Extract the (X, Y) coordinate from the center of the cell holding the provided text.  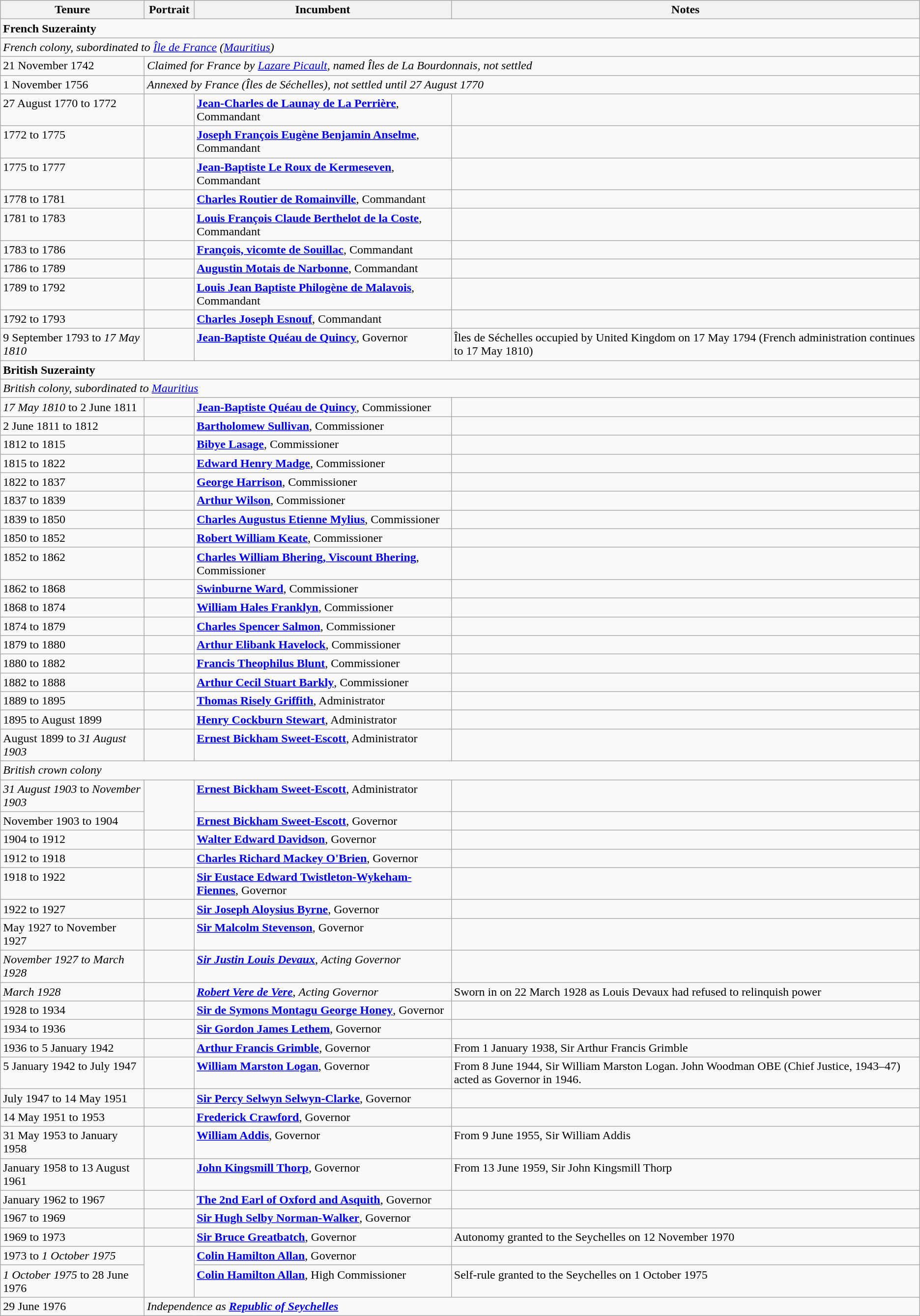
British Suzerainty (460, 370)
July 1947 to 14 May 1951 (73, 1098)
1879 to 1880 (73, 645)
Sir Eustace Edward Twistleton-Wykeham-Fiennes, Governor (323, 883)
1775 to 1777 (73, 174)
From 9 June 1955, Sir William Addis (685, 1143)
Sworn in on 22 March 1928 as Louis Devaux had refused to relinquish power (685, 992)
William Addis, Governor (323, 1143)
Robert William Keate, Commissioner (323, 538)
William Marston Logan, Governor (323, 1073)
1792 to 1793 (73, 319)
1922 to 1927 (73, 909)
Bartholomew Sullivan, Commissioner (323, 426)
January 1958 to 13 August 1961 (73, 1174)
November 1927 to March 1928 (73, 966)
January 1962 to 1967 (73, 1200)
Tenure (73, 10)
Francis Theophilus Blunt, Commissioner (323, 664)
27 August 1770 to 1772 (73, 110)
Edward Henry Madge, Commissioner (323, 463)
29 June 1976 (73, 1306)
1822 to 1837 (73, 482)
Robert Vere de Vere, Acting Governor (323, 992)
Henry Cockburn Stewart, Administrator (323, 720)
Arthur Elibank Havelock, Commissioner (323, 645)
From 8 June 1944, Sir William Marston Logan. John Woodman OBE (Chief Justice, 1943–47) acted as Governor in 1946. (685, 1073)
Self-rule granted to the Seychelles on 1 October 1975 (685, 1281)
British crown colony (460, 770)
French colony, subordinated to Île de France (Mauritius) (460, 47)
Augustin Motais de Narbonne, Commandant (323, 268)
Sir Hugh Selby Norman-Walker, Governor (323, 1218)
1815 to 1822 (73, 463)
François, vicomte de Souillac, Commandant (323, 250)
17 May 1810 to 2 June 1811 (73, 407)
Arthur Wilson, Commissioner (323, 501)
1928 to 1934 (73, 1010)
Louis Jean Baptiste Philogène de Malavois, Commandant (323, 294)
1904 to 1912 (73, 840)
The 2nd Earl of Oxford and Asquith, Governor (323, 1200)
Charles Richard Mackey O'Brien, Governor (323, 858)
Joseph François Eugène Benjamin Anselme, Commandant (323, 141)
Îles de Séchelles occupied by United Kingdom on 17 May 1794 (French administration continues to 17 May 1810) (685, 345)
1839 to 1850 (73, 519)
Incumbent (323, 10)
Notes (685, 10)
Sir Malcolm Stevenson, Governor (323, 934)
Charles Augustus Etienne Mylius, Commissioner (323, 519)
Swinburne Ward, Commissioner (323, 588)
French Suzerainty (460, 28)
1967 to 1969 (73, 1218)
November 1903 to 1904 (73, 821)
1895 to August 1899 (73, 720)
1918 to 1922 (73, 883)
Sir Bruce Greatbatch, Governor (323, 1237)
Louis François Claude Berthelot de la Coste, Commandant (323, 224)
1882 to 1888 (73, 682)
Bibye Lasage, Commissioner (323, 445)
1783 to 1786 (73, 250)
1 November 1756 (73, 84)
1778 to 1781 (73, 199)
Jean-Baptiste Le Roux de Kermeseven, Commandant (323, 174)
March 1928 (73, 992)
Arthur Francis Grimble, Governor (323, 1048)
1789 to 1792 (73, 294)
Walter Edward Davidson, Governor (323, 840)
Colin Hamilton Allan, Governor (323, 1256)
Colin Hamilton Allan, High Commissioner (323, 1281)
From 13 June 1959, Sir John Kingsmill Thorp (685, 1174)
1862 to 1868 (73, 588)
From 1 January 1938, Sir Arthur Francis Grimble (685, 1048)
1837 to 1839 (73, 501)
1786 to 1789 (73, 268)
Portrait (169, 10)
Arthur Cecil Stuart Barkly, Commissioner (323, 682)
1934 to 1936 (73, 1029)
Ernest Bickham Sweet-Escott, Governor (323, 821)
May 1927 to November 1927 (73, 934)
1 October 1975 to 28 June 1976 (73, 1281)
Sir Joseph Aloysius Byrne, Governor (323, 909)
Claimed for France by Lazare Picault, named Îles de La Bourdonnais, not settled (532, 66)
Independence as Republic of Seychelles (532, 1306)
1868 to 1874 (73, 607)
Sir Gordon James Lethem, Governor (323, 1029)
Jean-Baptiste Quéau de Quincy, Governor (323, 345)
Charles Spencer Salmon, Commissioner (323, 626)
5 January 1942 to July 1947 (73, 1073)
14 May 1951 to 1953 (73, 1117)
1781 to 1783 (73, 224)
9 September 1793 to 17 May 1810 (73, 345)
Charles William Bhering, Viscount Bhering, Commissioner (323, 563)
31 August 1903 to November 1903 (73, 796)
1852 to 1862 (73, 563)
1912 to 1918 (73, 858)
Sir de Symons Montagu George Honey, Governor (323, 1010)
Sir Justin Louis Devaux, Acting Governor (323, 966)
Charles Routier de Romainville, Commandant (323, 199)
21 November 1742 (73, 66)
Annexed by France (Îles de Séchelles), not settled until 27 August 1770 (532, 84)
Autonomy granted to the Seychelles on 12 November 1970 (685, 1237)
1874 to 1879 (73, 626)
1973 to 1 October 1975 (73, 1256)
1812 to 1815 (73, 445)
Thomas Risely Griffith, Administrator (323, 701)
Jean-Charles de Launay de La Perrière, Commandant (323, 110)
1772 to 1775 (73, 141)
Charles Joseph Esnouf, Commandant (323, 319)
August 1899 to 31 August 1903 (73, 745)
1969 to 1973 (73, 1237)
William Hales Franklyn, Commissioner (323, 607)
John Kingsmill Thorp, Governor (323, 1174)
31 May 1953 to January 1958 (73, 1143)
1889 to 1895 (73, 701)
2 June 1811 to 1812 (73, 426)
1880 to 1882 (73, 664)
George Harrison, Commissioner (323, 482)
Frederick Crawford, Governor (323, 1117)
1936 to 5 January 1942 (73, 1048)
Sir Percy Selwyn Selwyn-Clarke, Governor (323, 1098)
1850 to 1852 (73, 538)
Jean-Baptiste Quéau de Quincy, Commissioner (323, 407)
British colony, subordinated to Mauritius (460, 389)
